Pinpoint the cell where the given text exists, returning its [X, Y] midpoint coordinate. 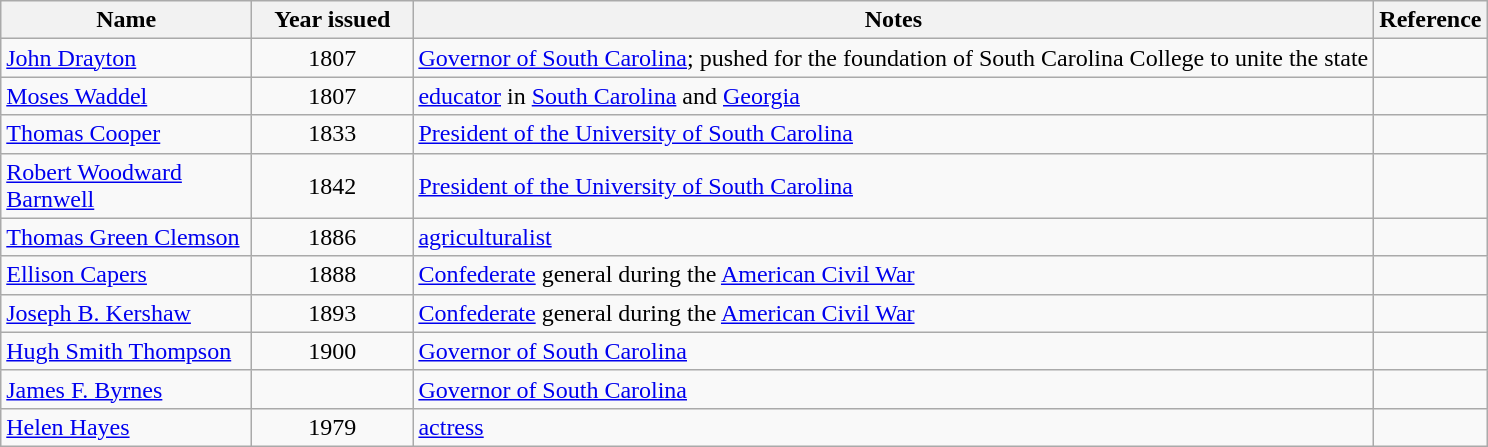
Robert Woodward Barnwell [126, 186]
Thomas Green Clemson [126, 237]
Joseph B. Kershaw [126, 313]
1833 [332, 134]
Name [126, 20]
Governor of South Carolina; pushed for the foundation of South Carolina College to unite the state [894, 58]
1893 [332, 313]
Helen Hayes [126, 427]
Notes [894, 20]
1900 [332, 351]
1886 [332, 237]
Hugh Smith Thompson [126, 351]
Moses Waddel [126, 96]
actress [894, 427]
agriculturalist [894, 237]
Reference [1430, 20]
Year issued [332, 20]
educator in South Carolina and Georgia [894, 96]
James F. Byrnes [126, 389]
Thomas Cooper [126, 134]
John Drayton [126, 58]
1888 [332, 275]
Ellison Capers [126, 275]
1842 [332, 186]
1979 [332, 427]
